Capture the cell that displays the provided text and extract its [X, Y] central coordinate. 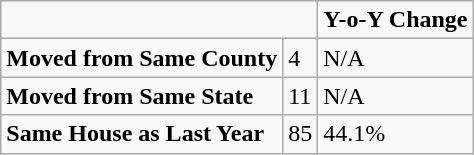
11 [300, 96]
85 [300, 134]
Same House as Last Year [142, 134]
Moved from Same County [142, 58]
Y-o-Y Change [396, 20]
Moved from Same State [142, 96]
44.1% [396, 134]
4 [300, 58]
